Return [x, y] of the center of cell containing provided text 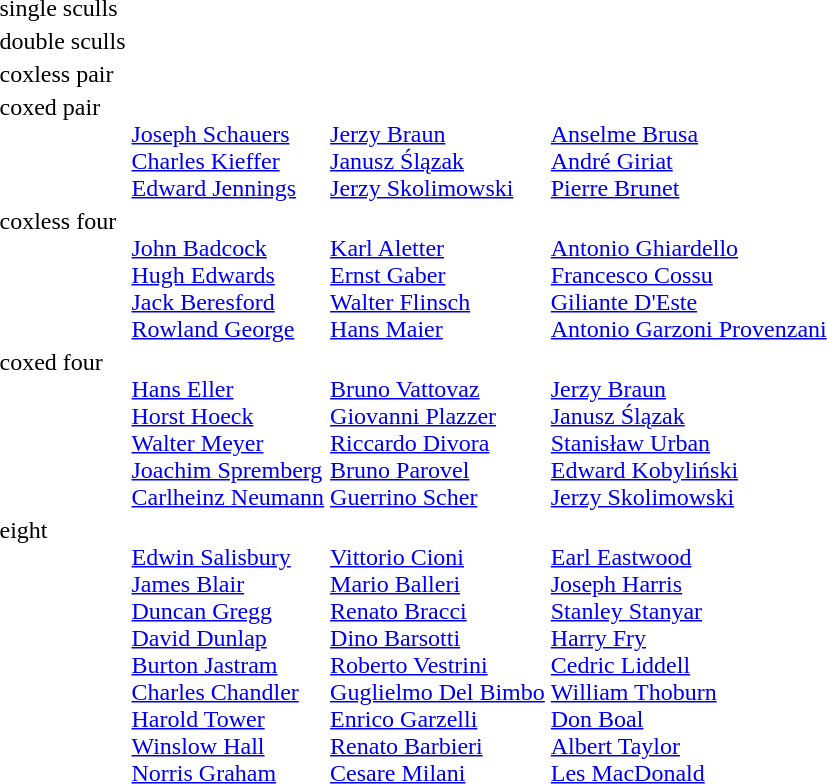
Bruno VattovazGiovanni PlazzerRiccardo DivoraBruno ParovelGuerrino Scher [438, 430]
Hans EllerHorst HoeckWalter MeyerJoachim SprembergCarlheinz Neumann [228, 430]
John BadcockHugh EdwardsJack BeresfordRowland George [228, 275]
Jerzy BraunJanusz ŚlązakJerzy Skolimowski [438, 148]
Karl AletterErnst GaberWalter FlinschHans Maier [438, 275]
Joseph SchauersCharles KiefferEdward Jennings [228, 148]
